Provide the (X, Y) coordinate of the cell's center where the given text is located.  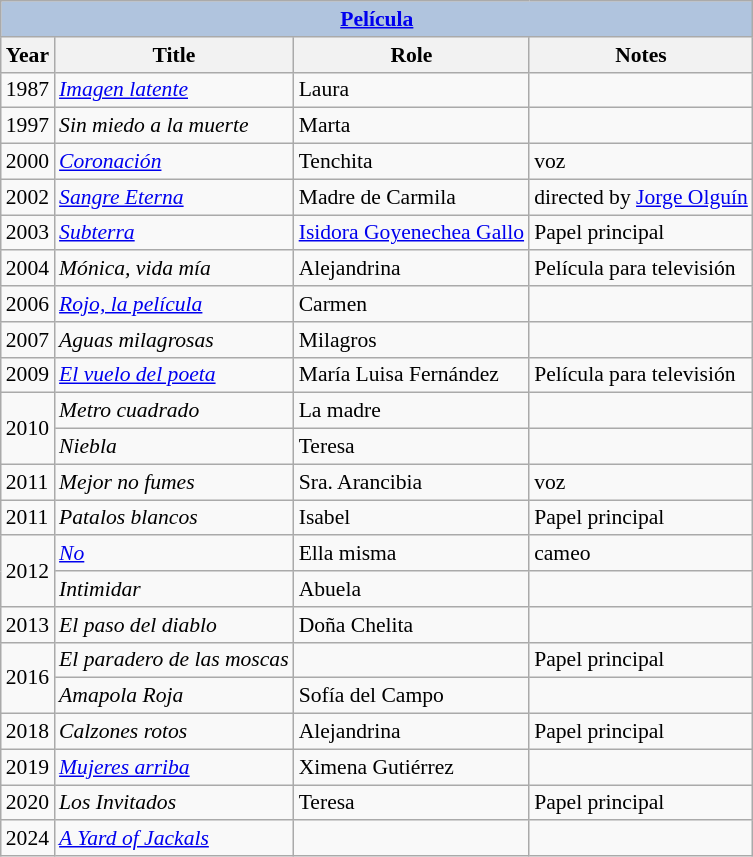
El paradero de las moscas (174, 660)
2003 (28, 233)
Mónica, vida mía (174, 269)
No (174, 554)
Role (412, 55)
Amapola Roja (174, 696)
2006 (28, 304)
Rojo, la película (174, 304)
Isidora Goyenechea Gallo (412, 233)
Laura (412, 90)
Sofía del Campo (412, 696)
Coronación (174, 162)
Mujeres arriba (174, 767)
Metro cuadrado (174, 411)
Madre de Carmila (412, 197)
1987 (28, 90)
cameo (641, 554)
Mejor no fumes (174, 482)
1997 (28, 126)
Niebla (174, 447)
Los Invitados (174, 803)
Calzones rotos (174, 732)
Sin miedo a la muerte (174, 126)
2020 (28, 803)
Ella misma (412, 554)
2018 (28, 732)
El paso del diablo (174, 625)
Película (377, 19)
2016 (28, 678)
Aguas milagrosas (174, 340)
2012 (28, 572)
Year (28, 55)
A Yard of Jackals (174, 839)
Carmen (412, 304)
2002 (28, 197)
2024 (28, 839)
Isabel (412, 518)
Imagen latente (174, 90)
Subterra (174, 233)
María Luisa Fernández (412, 375)
Marta (412, 126)
2019 (28, 767)
Sra. Arancibia (412, 482)
2010 (28, 428)
Doña Chelita (412, 625)
Intimidar (174, 589)
2004 (28, 269)
Patalos blancos (174, 518)
Title (174, 55)
2009 (28, 375)
2000 (28, 162)
Ximena Gutiérrez (412, 767)
2013 (28, 625)
2007 (28, 340)
Sangre Eterna (174, 197)
El vuelo del poeta (174, 375)
La madre (412, 411)
Milagros (412, 340)
Abuela (412, 589)
Tenchita (412, 162)
directed by Jorge Olguín (641, 197)
Notes (641, 55)
